Search for the cell housing the specified text and yield its [x, y] center coordinate. 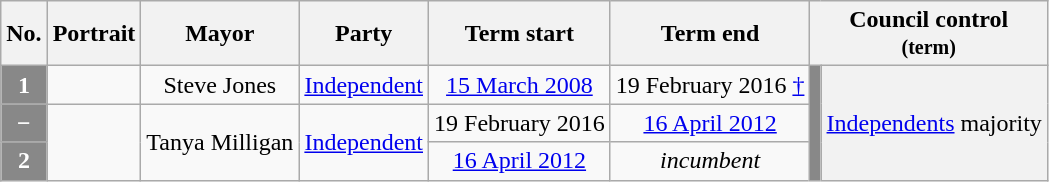
1 [24, 85]
Mayor [220, 34]
Portrait [94, 34]
Term end [710, 34]
Tanya Milligan [220, 142]
Council control (term) [928, 34]
19 February 2016 [520, 123]
15 March 2008 [520, 85]
− [24, 123]
No. [24, 34]
Term start [520, 34]
incumbent [710, 161]
2 [24, 161]
19 February 2016 † [710, 85]
Party [364, 34]
Independents majority [934, 123]
Steve Jones [220, 85]
